From the cell containing the given text, extract its center point as (X, Y) coordinate. 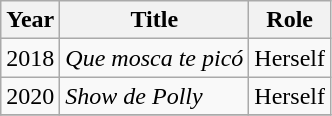
Que mosca te picó (154, 58)
Year (30, 20)
Title (154, 20)
2018 (30, 58)
Show de Polly (154, 96)
2020 (30, 96)
Role (290, 20)
